Scan for the cell matching the given text and deliver its (x, y) coordinate at center. 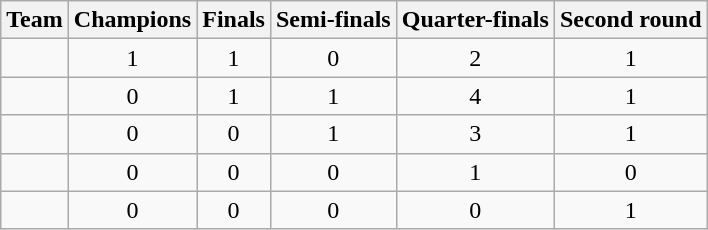
4 (475, 96)
Team (35, 20)
Semi-finals (333, 20)
3 (475, 134)
Quarter-finals (475, 20)
Champions (132, 20)
Finals (234, 20)
2 (475, 58)
Second round (630, 20)
